Extract the [x, y] coordinate from the center of the cell holding the provided text.  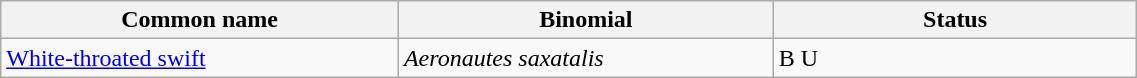
Status [955, 20]
Aeronautes saxatalis [586, 58]
Common name [200, 20]
Binomial [586, 20]
White-throated swift [200, 58]
B U [955, 58]
